Search for the cell housing the specified text and yield its [x, y] center coordinate. 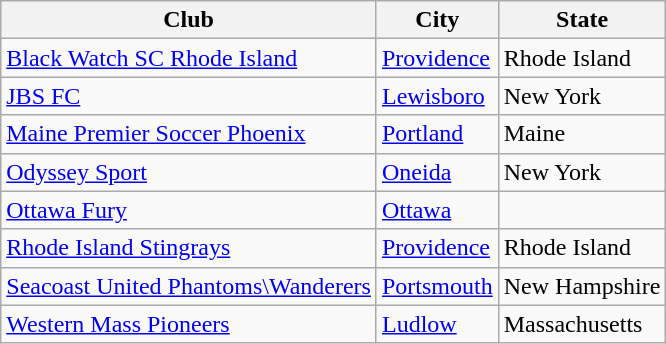
Seacoast United Phantoms\Wanderers [189, 286]
Black Watch SC Rhode Island [189, 58]
New Hampshire [582, 286]
State [582, 20]
JBS FC [189, 96]
Ottawa [437, 210]
Club [189, 20]
Massachusetts [582, 324]
Western Mass Pioneers [189, 324]
Ottawa Fury [189, 210]
Portsmouth [437, 286]
Maine Premier Soccer Phoenix [189, 134]
Lewisboro [437, 96]
Maine [582, 134]
City [437, 20]
Odyssey Sport [189, 172]
Rhode Island Stingrays [189, 248]
Ludlow [437, 324]
Portland [437, 134]
Oneida [437, 172]
